Identify which cell holds the provided text, then report its (X, Y) central coordinate. 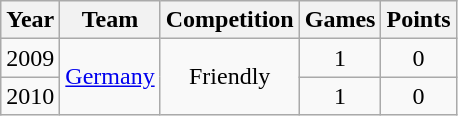
Competition (230, 20)
Points (418, 20)
2009 (30, 58)
Year (30, 20)
Games (340, 20)
Team (110, 20)
Friendly (230, 77)
Germany (110, 77)
2010 (30, 96)
